Provide the [X, Y] coordinate of the cell's center where the given text is located.  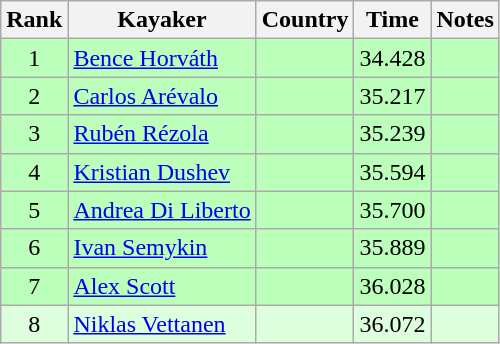
6 [34, 248]
Country [305, 20]
35.889 [392, 248]
5 [34, 210]
35.239 [392, 134]
Notes [465, 20]
Carlos Arévalo [162, 96]
2 [34, 96]
Ivan Semykin [162, 248]
8 [34, 324]
Kayaker [162, 20]
Kristian Dushev [162, 172]
Alex Scott [162, 286]
7 [34, 286]
1 [34, 58]
Niklas Vettanen [162, 324]
36.072 [392, 324]
Bence Horváth [162, 58]
3 [34, 134]
Rank [34, 20]
34.428 [392, 58]
35.700 [392, 210]
Rubén Rézola [162, 134]
35.594 [392, 172]
35.217 [392, 96]
36.028 [392, 286]
Andrea Di Liberto [162, 210]
4 [34, 172]
Time [392, 20]
